Extract the (X, Y) coordinate from the center of the cell holding the provided text.  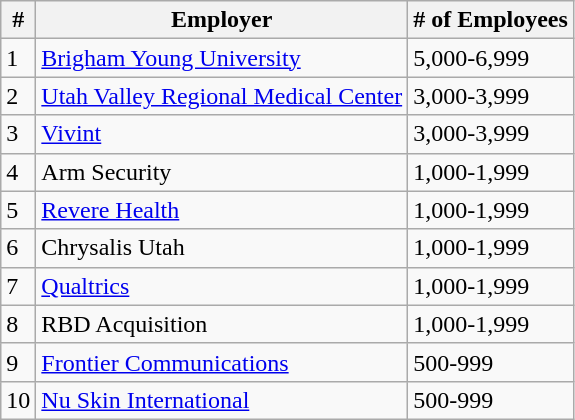
10 (18, 400)
7 (18, 286)
Arm Security (222, 172)
6 (18, 248)
Nu Skin International (222, 400)
4 (18, 172)
# of Employees (491, 20)
Qualtrics (222, 286)
Chrysalis Utah (222, 248)
3 (18, 134)
Frontier Communications (222, 362)
# (18, 20)
RBD Acquisition (222, 324)
Brigham Young University (222, 58)
8 (18, 324)
5 (18, 210)
9 (18, 362)
Vivint (222, 134)
5,000-6,999 (491, 58)
Revere Health (222, 210)
2 (18, 96)
Employer (222, 20)
1 (18, 58)
Utah Valley Regional Medical Center (222, 96)
